Extract the [x, y] coordinate from the center of the cell holding the provided text.  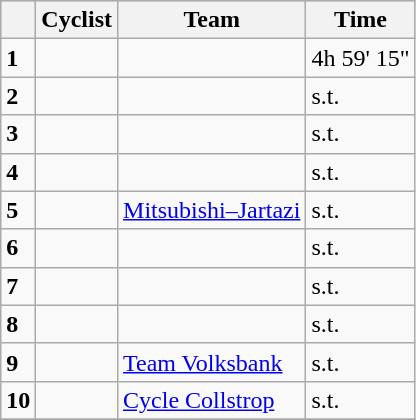
7 [18, 286]
Mitsubishi–Jartazi [212, 210]
Time [360, 20]
Cycle Collstrop [212, 400]
10 [18, 400]
3 [18, 134]
9 [18, 362]
2 [18, 96]
Team [212, 20]
6 [18, 248]
Team Volksbank [212, 362]
5 [18, 210]
4 [18, 172]
Cyclist [77, 20]
4h 59' 15" [360, 58]
8 [18, 324]
1 [18, 58]
